Return the [x, y] coordinate for the center point of the cell that contains the specified text.  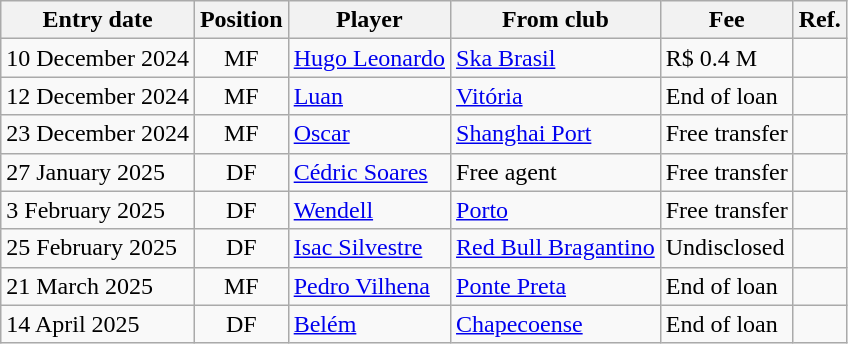
Hugo Leonardo [369, 58]
21 March 2025 [98, 286]
Fee [726, 20]
25 February 2025 [98, 248]
Player [369, 20]
From club [556, 20]
Chapecoense [556, 324]
Ref. [820, 20]
3 February 2025 [98, 210]
27 January 2025 [98, 172]
Pedro Vilhena [369, 286]
Shanghai Port [556, 134]
Undisclosed [726, 248]
23 December 2024 [98, 134]
Cédric Soares [369, 172]
Red Bull Bragantino [556, 248]
Luan [369, 96]
Position [241, 20]
Belém [369, 324]
Isac Silvestre [369, 248]
12 December 2024 [98, 96]
Entry date [98, 20]
Free agent [556, 172]
R$ 0.4 M [726, 58]
Ponte Preta [556, 286]
14 April 2025 [98, 324]
Wendell [369, 210]
10 December 2024 [98, 58]
Porto [556, 210]
Vitória [556, 96]
Ska Brasil [556, 58]
Oscar [369, 134]
